Search for the cell housing the specified text and yield its [x, y] center coordinate. 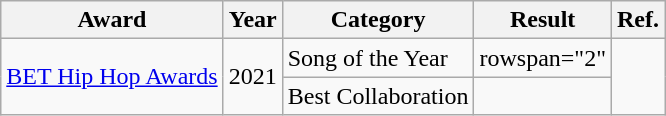
Song of the Year [378, 58]
Result [543, 20]
BET Hip Hop Awards [112, 77]
Best Collaboration [378, 96]
Year [252, 20]
Award [112, 20]
rowspan="2" [543, 58]
Category [378, 20]
Ref. [638, 20]
2021 [252, 77]
